Return [X, Y] of the center of cell containing provided text 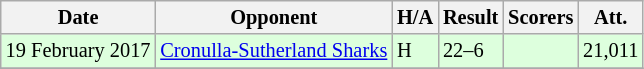
Cronulla-Sutherland Sharks [274, 51]
22–6 [470, 51]
Att. [610, 17]
Result [470, 17]
Opponent [274, 17]
Date [78, 17]
21,011 [610, 51]
H [415, 51]
H/A [415, 17]
19 February 2017 [78, 51]
Scorers [540, 17]
